Find where the given text appears and provide that cell's center as (X, Y) coordinate. 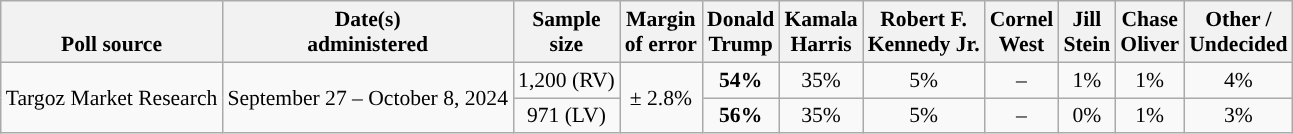
Other /Undecided (1238, 32)
56% (740, 116)
JillStein (1086, 32)
ChaseOliver (1150, 32)
CornelWest (1022, 32)
Targoz Market Research (112, 98)
Marginof error (661, 32)
3% (1238, 116)
September 27 – October 8, 2024 (368, 98)
4% (1238, 80)
0% (1086, 116)
Date(s)administered (368, 32)
Poll source (112, 32)
Samplesize (566, 32)
54% (740, 80)
Robert F.Kennedy Jr. (924, 32)
DonaldTrump (740, 32)
KamalaHarris (820, 32)
1,200 (RV) (566, 80)
971 (LV) (566, 116)
± 2.8% (661, 98)
